Scan for the cell matching the given text and deliver its (X, Y) coordinate at center. 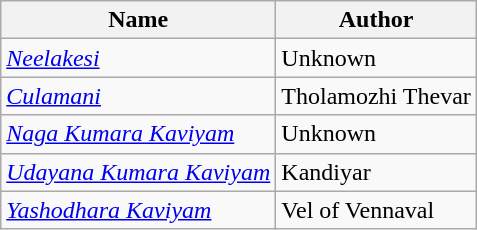
Naga Kumara Kaviyam (138, 134)
Culamani (138, 96)
Author (376, 20)
Yashodhara Kaviyam (138, 210)
Kandiyar (376, 172)
Neelakesi (138, 58)
Tholamozhi Thevar (376, 96)
Udayana Kumara Kaviyam (138, 172)
Vel of Vennaval (376, 210)
Name (138, 20)
